For the text-containing cell, return its midpoint in (x, y) coordinate format. 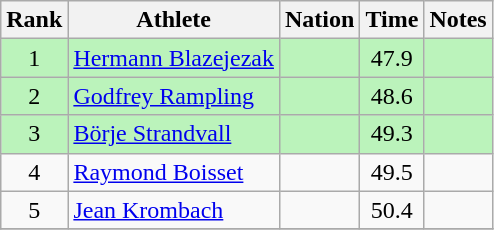
Hermann Blazejezak (174, 58)
48.6 (392, 96)
50.4 (392, 210)
1 (34, 58)
Rank (34, 20)
2 (34, 96)
49.5 (392, 172)
Time (392, 20)
Nation (319, 20)
4 (34, 172)
47.9 (392, 58)
Börje Strandvall (174, 134)
Notes (458, 20)
49.3 (392, 134)
Godfrey Rampling (174, 96)
Jean Krombach (174, 210)
5 (34, 210)
Raymond Boisset (174, 172)
Athlete (174, 20)
3 (34, 134)
